Scan for the cell matching the given text and deliver its (x, y) coordinate at center. 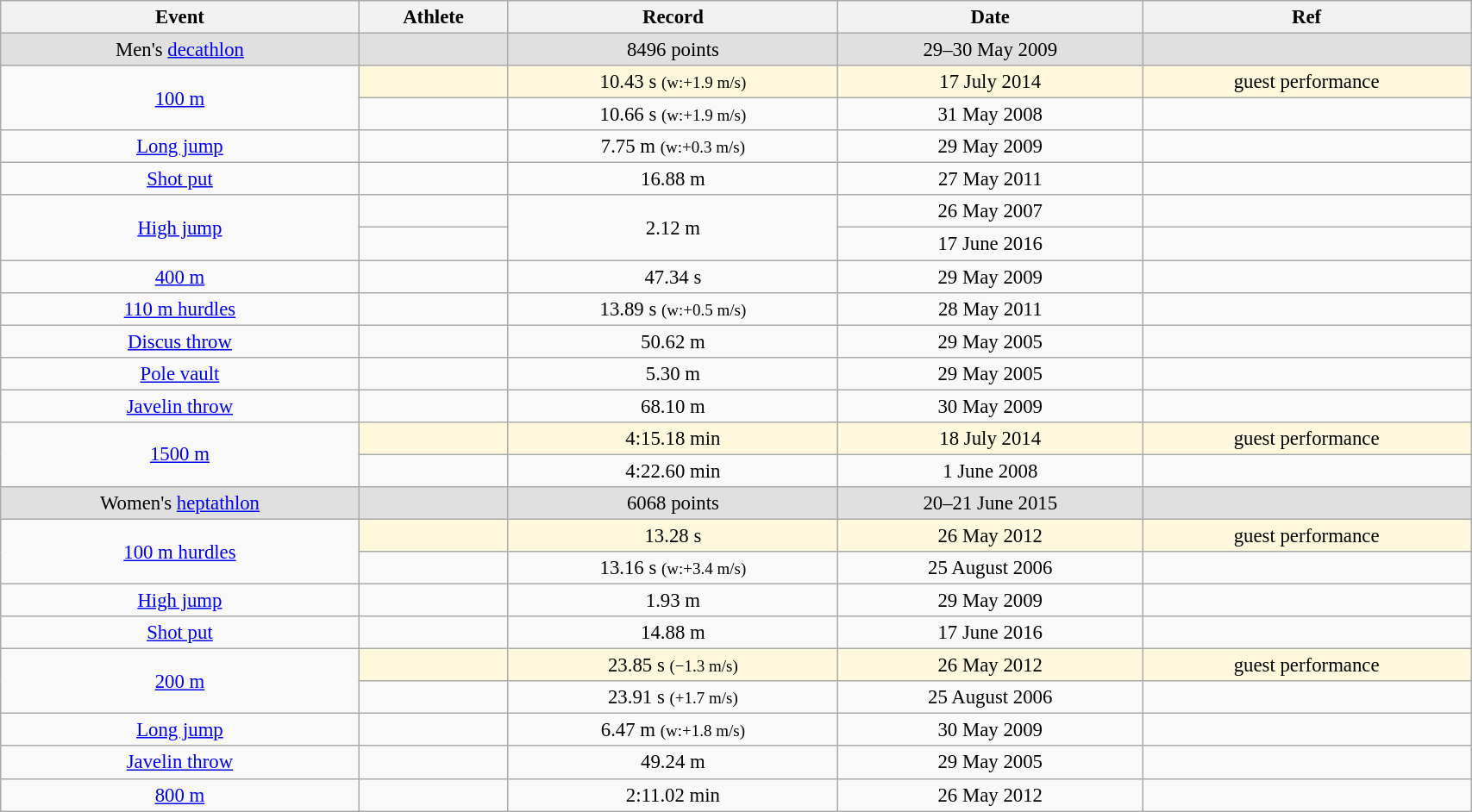
Ref (1307, 17)
27 May 2011 (990, 179)
68.10 m (673, 406)
17 July 2014 (990, 82)
Record (673, 17)
18 July 2014 (990, 439)
2:11.02 min (673, 795)
20–21 June 2015 (990, 503)
Pole vault (179, 373)
Discus throw (179, 341)
110 m hurdles (179, 309)
8496 points (673, 50)
13.89 s (w:+0.5 m/s) (673, 309)
29–30 May 2009 (990, 50)
5.30 m (673, 373)
13.16 s (w:+3.4 m/s) (673, 568)
400 m (179, 277)
2.12 m (673, 228)
6068 points (673, 503)
Date (990, 17)
Event (179, 17)
1500 m (179, 455)
26 May 2007 (990, 211)
200 m (179, 681)
28 May 2011 (990, 309)
1 June 2008 (990, 471)
31 May 2008 (990, 115)
13.28 s (673, 535)
Women's heptathlon (179, 503)
14.88 m (673, 633)
800 m (179, 795)
Men's decathlon (179, 50)
1.93 m (673, 601)
7.75 m (w:+0.3 m/s) (673, 147)
100 m hurdles (179, 552)
6.47 m (w:+1.8 m/s) (673, 730)
100 m (179, 98)
23.85 s (−1.3 m/s) (673, 665)
4:22.60 min (673, 471)
Athlete (433, 17)
16.88 m (673, 179)
47.34 s (673, 277)
49.24 m (673, 763)
10.43 s (w:+1.9 m/s) (673, 82)
4:15.18 min (673, 439)
10.66 s (w:+1.9 m/s) (673, 115)
23.91 s (+1.7 m/s) (673, 697)
50.62 m (673, 341)
